Return the (x, y) coordinate for the center point of the cell that contains the specified text.  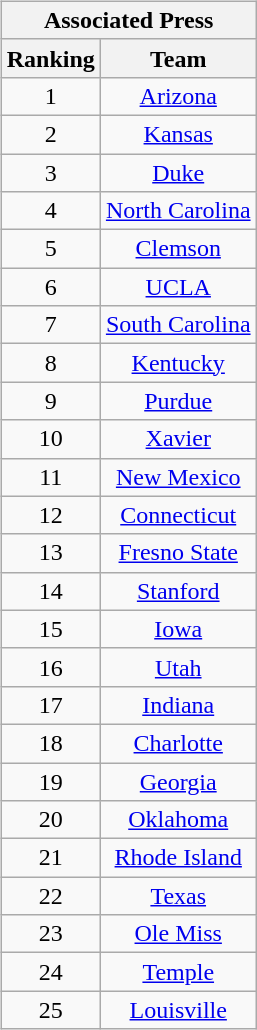
18 (50, 743)
Ole Miss (178, 934)
Kentucky (178, 363)
Indiana (178, 705)
23 (50, 934)
6 (50, 287)
24 (50, 972)
Temple (178, 972)
10 (50, 439)
Arizona (178, 96)
Duke (178, 173)
Purdue (178, 401)
Charlotte (178, 743)
Kansas (178, 134)
19 (50, 781)
Iowa (178, 629)
Stanford (178, 591)
8 (50, 363)
Associated Press (128, 20)
Oklahoma (178, 820)
Clemson (178, 249)
Ranking (50, 58)
UCLA (178, 287)
16 (50, 667)
15 (50, 629)
25 (50, 1010)
20 (50, 820)
Connecticut (178, 515)
5 (50, 249)
22 (50, 896)
4 (50, 211)
Fresno State (178, 553)
North Carolina (178, 211)
3 (50, 173)
Louisville (178, 1010)
Rhode Island (178, 858)
1 (50, 96)
Georgia (178, 781)
Team (178, 58)
21 (50, 858)
2 (50, 134)
13 (50, 553)
11 (50, 477)
17 (50, 705)
New Mexico (178, 477)
9 (50, 401)
Texas (178, 896)
Xavier (178, 439)
14 (50, 591)
South Carolina (178, 325)
7 (50, 325)
12 (50, 515)
Utah (178, 667)
